Output the (X, Y) coordinate of the center of the cell containing the given text.  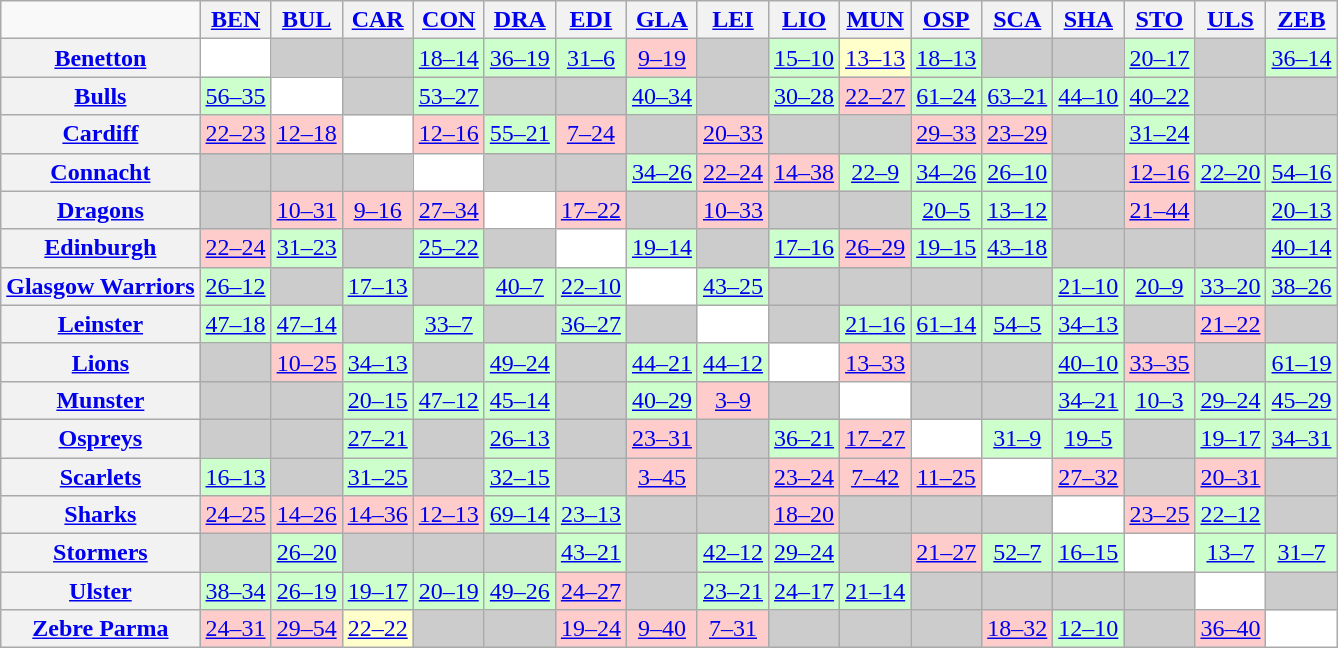
54–16 (1302, 172)
12–18 (306, 134)
27–32 (1088, 477)
27–21 (378, 438)
36–14 (1302, 58)
20–31 (1230, 477)
55–21 (520, 134)
21–14 (876, 591)
14–26 (306, 515)
26–12 (236, 286)
9–40 (662, 629)
11–25 (946, 477)
7–42 (876, 477)
49–24 (520, 362)
Scarlets (100, 477)
Edinburgh (100, 248)
Dragons (100, 210)
44–10 (1088, 96)
Connacht (100, 172)
Ospreys (100, 438)
31–7 (1302, 553)
26–20 (306, 553)
MUN (876, 20)
19–14 (662, 248)
34–31 (1302, 438)
22–22 (378, 629)
18–20 (804, 515)
43–25 (732, 286)
42–12 (732, 553)
20–15 (378, 400)
3–9 (732, 400)
23–29 (1018, 134)
13–33 (876, 362)
Munster (100, 400)
27–34 (448, 210)
40–14 (1302, 248)
21–44 (1160, 210)
61–14 (946, 324)
22–12 (1230, 515)
21–22 (1230, 324)
31–25 (378, 477)
47–12 (448, 400)
36–21 (804, 438)
33–20 (1230, 286)
Stormers (100, 553)
24–17 (804, 591)
Bulls (100, 96)
40–7 (520, 286)
ULS (1230, 20)
9–16 (378, 210)
40–10 (1088, 362)
31–6 (590, 58)
29–33 (946, 134)
Lions (100, 362)
40–34 (662, 96)
13–12 (1018, 210)
22–23 (236, 134)
21–10 (1088, 286)
43–21 (590, 553)
26–13 (520, 438)
15–10 (804, 58)
STO (1160, 20)
ZEB (1302, 20)
23–21 (732, 591)
61–24 (946, 96)
GLA (662, 20)
21–16 (876, 324)
36–19 (520, 58)
CON (448, 20)
SHA (1088, 20)
Sharks (100, 515)
20–9 (1160, 286)
21–27 (946, 553)
Zebre Parma (100, 629)
9–19 (662, 58)
10–25 (306, 362)
30–28 (804, 96)
22–27 (876, 96)
23–13 (590, 515)
36–40 (1230, 629)
20–5 (946, 210)
31–23 (306, 248)
38–26 (1302, 286)
19–15 (946, 248)
18–32 (1018, 629)
10–3 (1160, 400)
Benetton (100, 58)
33–7 (448, 324)
34–21 (1088, 400)
56–35 (236, 96)
Cardiff (100, 134)
20–13 (1302, 210)
26–29 (876, 248)
24–27 (590, 591)
14–38 (804, 172)
EDI (590, 20)
BEN (236, 20)
63–21 (1018, 96)
Leinster (100, 324)
10–31 (306, 210)
31–9 (1018, 438)
16–15 (1088, 553)
26–19 (306, 591)
44–12 (732, 362)
13–7 (1230, 553)
23–25 (1160, 515)
17–13 (378, 286)
LIO (804, 20)
Ulster (100, 591)
10–33 (732, 210)
22–9 (876, 172)
32–15 (520, 477)
45–29 (1302, 400)
17–16 (804, 248)
29–54 (306, 629)
CAR (378, 20)
14–36 (378, 515)
7–24 (590, 134)
16–13 (236, 477)
24–25 (236, 515)
23–24 (804, 477)
13–13 (876, 58)
40–22 (1160, 96)
53–27 (448, 96)
SCA (1018, 20)
45–14 (520, 400)
20–33 (732, 134)
36–27 (590, 324)
61–19 (1302, 362)
44–21 (662, 362)
33–35 (1160, 362)
OSP (946, 20)
52–7 (1018, 553)
31–24 (1160, 134)
20–17 (1160, 58)
49–26 (520, 591)
43–18 (1018, 248)
54–5 (1018, 324)
23–31 (662, 438)
12–10 (1088, 629)
24–31 (236, 629)
Glasgow Warriors (100, 286)
40–29 (662, 400)
22–10 (590, 286)
3–45 (662, 477)
19–5 (1088, 438)
7–31 (732, 629)
19–24 (590, 629)
LEI (732, 20)
47–18 (236, 324)
26–10 (1018, 172)
17–22 (590, 210)
DRA (520, 20)
18–13 (946, 58)
17–27 (876, 438)
69–14 (520, 515)
22–20 (1230, 172)
12–13 (448, 515)
25–22 (448, 248)
18–14 (448, 58)
38–34 (236, 591)
20–19 (448, 591)
47–14 (306, 324)
BUL (306, 20)
